Extract the [X, Y] coordinate from the center of the cell holding the provided text.  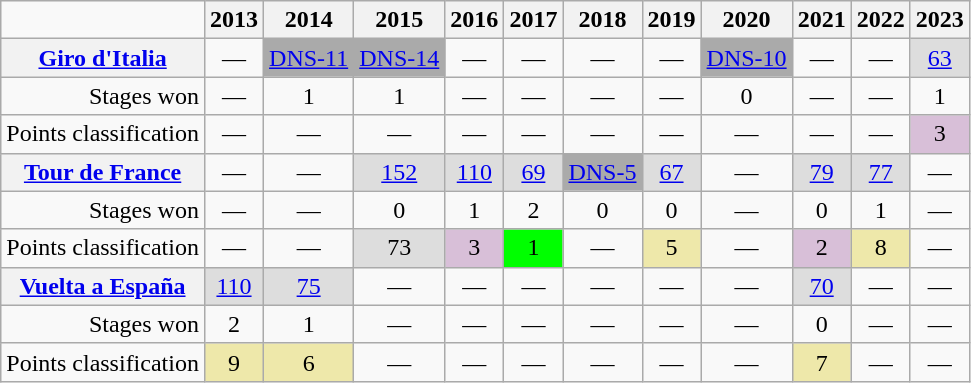
DNS-5 [602, 172]
DNS-11 [309, 58]
2013 [234, 20]
DNS-14 [400, 58]
2017 [534, 20]
70 [822, 286]
5 [672, 248]
79 [822, 172]
73 [400, 248]
152 [400, 172]
69 [534, 172]
7 [822, 362]
2018 [602, 20]
8 [880, 248]
Vuelta a España [103, 286]
2023 [940, 20]
63 [940, 58]
6 [309, 362]
2015 [400, 20]
DNS-10 [746, 58]
67 [672, 172]
2020 [746, 20]
2016 [474, 20]
2021 [822, 20]
2019 [672, 20]
75 [309, 286]
77 [880, 172]
2014 [309, 20]
9 [234, 362]
Tour de France [103, 172]
Giro d'Italia [103, 58]
2022 [880, 20]
